Detect which cell encompasses the target text, then output its (x, y) center coordinate. 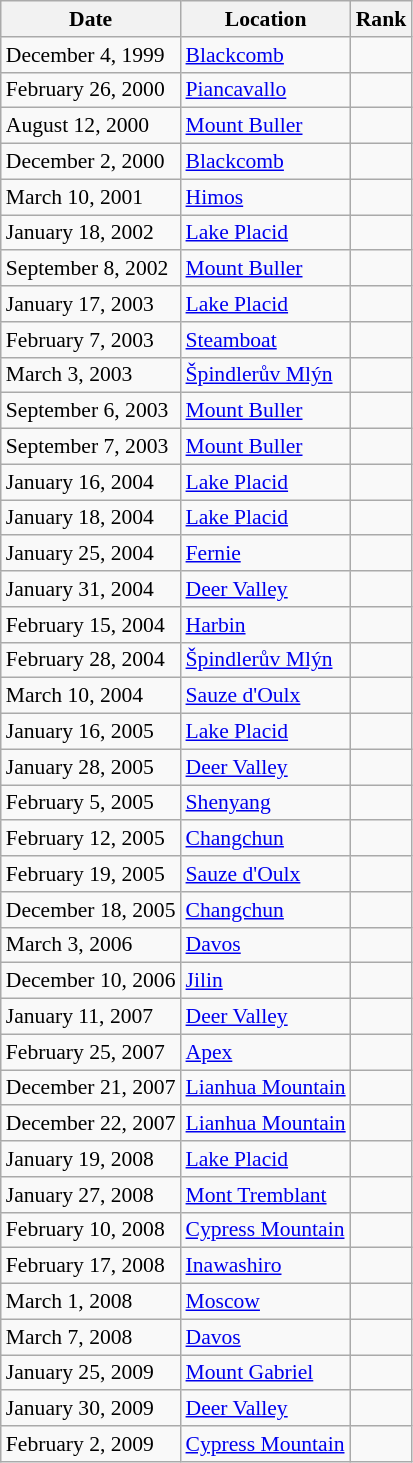
September 7, 2003 (91, 447)
March 10, 2001 (91, 197)
August 12, 2000 (91, 126)
January 19, 2008 (91, 1159)
Piancavallo (266, 90)
January 11, 2007 (91, 1017)
February 2, 2009 (91, 1444)
Shenyang (266, 803)
Jilin (266, 981)
March 7, 2008 (91, 1337)
Mont Tremblant (266, 1195)
March 3, 2003 (91, 375)
March 10, 2004 (91, 696)
Apex (266, 1052)
January 28, 2005 (91, 767)
February 10, 2008 (91, 1230)
December 10, 2006 (91, 981)
January 30, 2009 (91, 1409)
March 1, 2008 (91, 1302)
January 16, 2004 (91, 482)
February 5, 2005 (91, 803)
September 8, 2002 (91, 269)
Steamboat (266, 340)
February 19, 2005 (91, 874)
March 3, 2006 (91, 945)
December 18, 2005 (91, 910)
January 16, 2005 (91, 732)
January 31, 2004 (91, 589)
January 27, 2008 (91, 1195)
Himos (266, 197)
Location (266, 19)
Harbin (266, 625)
December 2, 2000 (91, 162)
Moscow (266, 1302)
February 25, 2007 (91, 1052)
December 4, 1999 (91, 55)
February 12, 2005 (91, 839)
February 17, 2008 (91, 1266)
February 26, 2000 (91, 90)
Fernie (266, 554)
February 15, 2004 (91, 625)
Inawashiro (266, 1266)
February 7, 2003 (91, 340)
January 25, 2009 (91, 1373)
September 6, 2003 (91, 411)
January 18, 2002 (91, 233)
January 18, 2004 (91, 518)
Mount Gabriel (266, 1373)
Date (91, 19)
December 21, 2007 (91, 1088)
February 28, 2004 (91, 660)
Rank (382, 19)
December 22, 2007 (91, 1124)
January 25, 2004 (91, 554)
January 17, 2003 (91, 304)
